Output the [X, Y] coordinate of the center of the cell containing the given text.  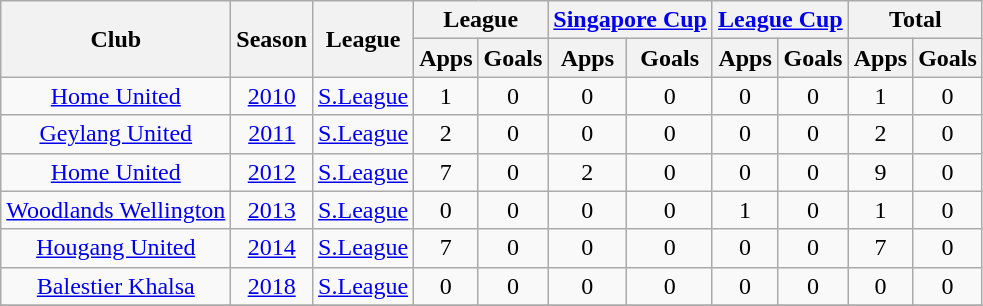
2011 [272, 134]
Club [116, 39]
League Cup [780, 20]
Balestier Khalsa [116, 286]
Season [272, 39]
2012 [272, 172]
Hougang United [116, 248]
2014 [272, 248]
2010 [272, 96]
Woodlands Wellington [116, 210]
2013 [272, 210]
Geylang United [116, 134]
2018 [272, 286]
9 [880, 172]
Singapore Cup [630, 20]
Total [915, 20]
